Capture the cell that displays the provided text and extract its [x, y] central coordinate. 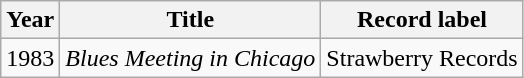
Blues Meeting in Chicago [190, 58]
Year [30, 20]
Strawberry Records [422, 58]
1983 [30, 58]
Title [190, 20]
Record label [422, 20]
